Detect which cell encompasses the target text, then output its (x, y) center coordinate. 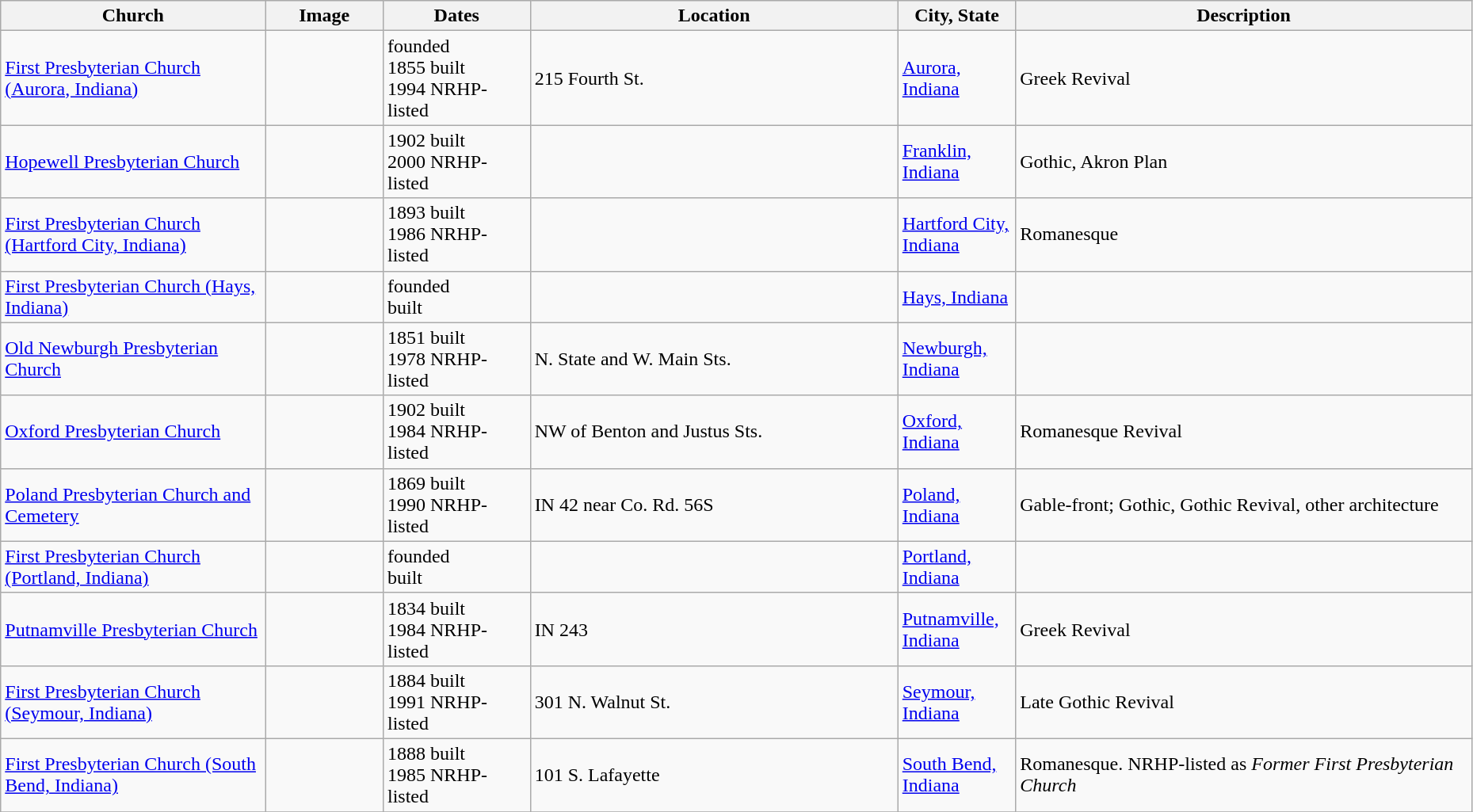
1902 built1984 NRHP-listed (456, 432)
Location (714, 16)
Gable-front; Gothic, Gothic Revival, other architecture (1244, 505)
Hopewell Presbyterian Church (133, 162)
Dates (456, 16)
Romanesque (1244, 234)
First Presbyterian Church (Portland, Indiana) (133, 567)
IN 42 near Co. Rd. 56S (714, 505)
City, State (957, 16)
Poland Presbyterian Church and Cemetery (133, 505)
Gothic, Akron Plan (1244, 162)
Late Gothic Revival (1244, 702)
1869 built1990 NRHP-listed (456, 505)
Church (133, 16)
Poland, Indiana (957, 505)
Romanesque Revival (1244, 432)
First Presbyterian Church (South Bend, Indiana) (133, 775)
1884 built1991 NRHP-listed (456, 702)
1851 built1978 NRHP-listed (456, 359)
1888 built1985 NRHP-listed (456, 775)
Image (325, 16)
Oxford Presbyterian Church (133, 432)
IN 243 (714, 629)
Putnamville, Indiana (957, 629)
Romanesque. NRHP-listed as Former First Presbyterian Church (1244, 775)
1902 built2000 NRHP-listed (456, 162)
First Presbyterian Church (Seymour, Indiana) (133, 702)
Newburgh, Indiana (957, 359)
301 N. Walnut St. (714, 702)
1834 built1984 NRHP-listed (456, 629)
Aurora, Indiana (957, 78)
South Bend, Indiana (957, 775)
First Presbyterian Church (Aurora, Indiana) (133, 78)
Hays, Indiana (957, 296)
founded1855 built1994 NRHP-listed (456, 78)
101 S. Lafayette (714, 775)
NW of Benton and Justus Sts. (714, 432)
N. State and W. Main Sts. (714, 359)
Oxford, Indiana (957, 432)
Old Newburgh Presbyterian Church (133, 359)
Putnamville Presbyterian Church (133, 629)
Description (1244, 16)
1893 built1986 NRHP-listed (456, 234)
Seymour, Indiana (957, 702)
Franklin, Indiana (957, 162)
Portland, Indiana (957, 567)
First Presbyterian Church (Hartford City, Indiana) (133, 234)
Hartford City, Indiana (957, 234)
First Presbyterian Church (Hays, Indiana) (133, 296)
215 Fourth St. (714, 78)
